Determine the (x, y) coordinate at the center of the cell enclosing the given text.  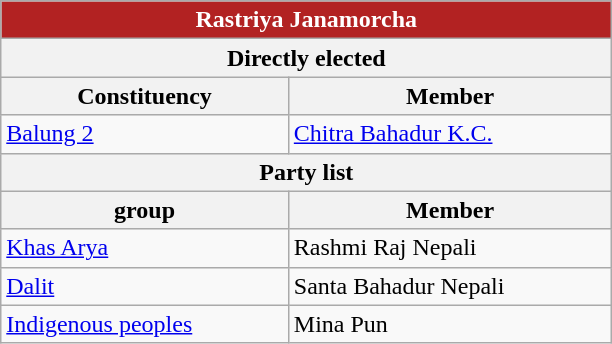
Party list (306, 172)
Balung 2 (145, 134)
Rashmi Raj Nepali (450, 248)
Rastriya Janamorcha (306, 20)
Dalit (145, 286)
Directly elected (306, 58)
Santa Bahadur Nepali (450, 286)
Khas Arya (145, 248)
Mina Pun (450, 324)
group (145, 210)
Indigenous peoples (145, 324)
Chitra Bahadur K.C. (450, 134)
Constituency (145, 96)
